Locate the cell with the specified text and output its [x, y] center coordinate. 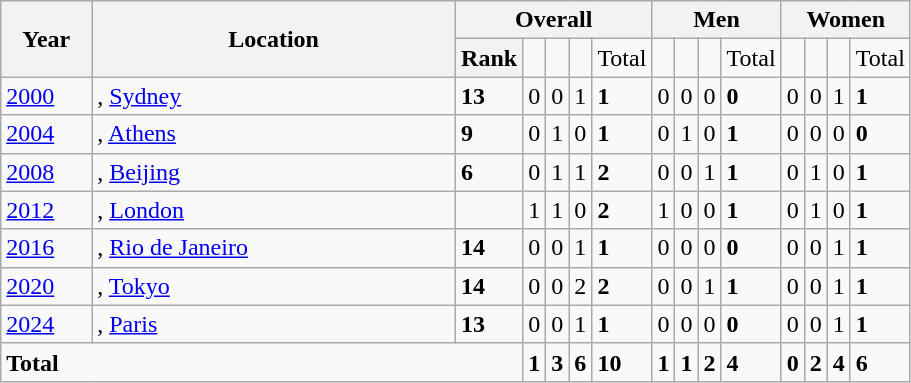
, Beijing [274, 172]
Year [46, 39]
, London [274, 210]
2012 [46, 210]
Location [274, 39]
2024 [46, 324]
2008 [46, 172]
Overall [554, 20]
, Athens [274, 134]
, Paris [274, 324]
2020 [46, 286]
, Tokyo [274, 286]
2000 [46, 96]
Rank [490, 58]
, Sydney [274, 96]
Women [846, 20]
2016 [46, 248]
3 [558, 362]
2004 [46, 134]
Men [716, 20]
10 [622, 362]
, Rio de Janeiro [274, 248]
9 [490, 134]
